Search for the cell housing the specified text and yield its (X, Y) center coordinate. 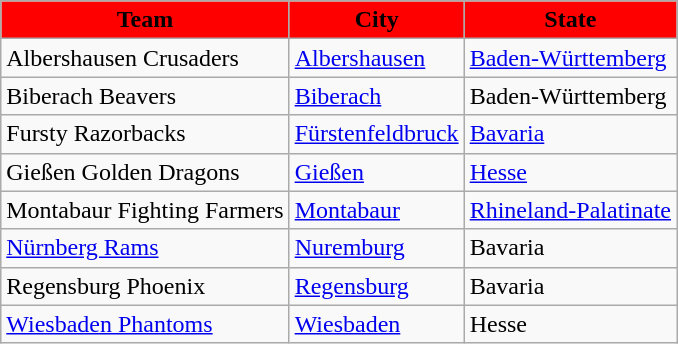
Biberach Beavers (145, 96)
Regensburg (376, 286)
Nuremburg (376, 248)
Albershausen Crusaders (145, 58)
Albershausen (376, 58)
Rhineland-Palatinate (570, 210)
Wiesbaden (376, 324)
Montabaur Fighting Farmers (145, 210)
Biberach (376, 96)
Team (145, 20)
Wiesbaden Phantoms (145, 324)
Nürnberg Rams (145, 248)
State (570, 20)
Gießen (376, 172)
Fursty Razorbacks (145, 134)
Gießen Golden Dragons (145, 172)
Montabaur (376, 210)
Fürstenfeldbruck (376, 134)
City (376, 20)
Regensburg Phoenix (145, 286)
